From the cell containing the given text, extract its center point as [X, Y] coordinate. 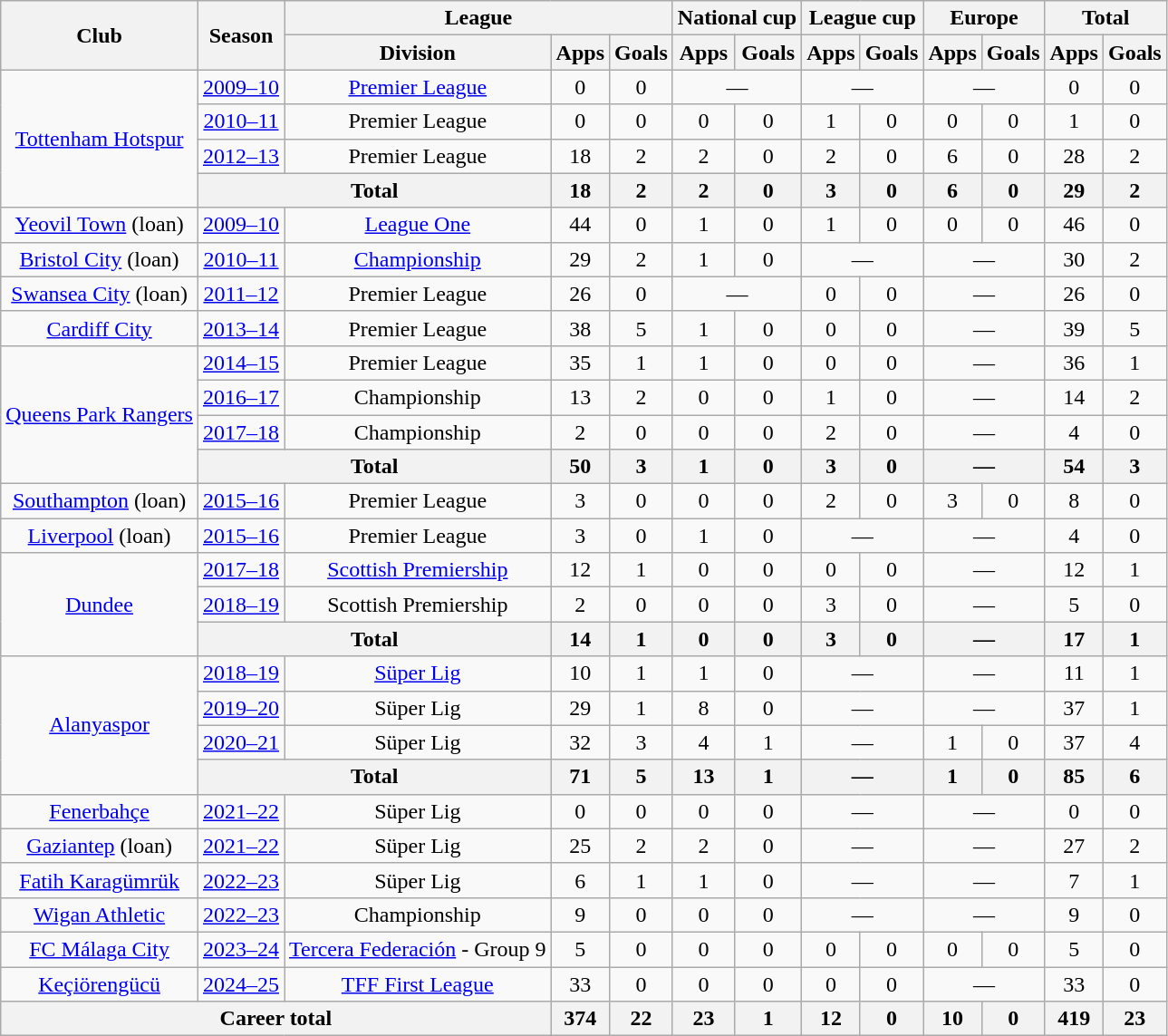
2016–17 [241, 397]
Liverpool (loan) [100, 536]
Tercera Federación - Group 9 [419, 949]
50 [580, 467]
17 [1074, 639]
2014–15 [241, 363]
2011–12 [241, 294]
Dundee [100, 605]
36 [1074, 363]
11 [1074, 673]
Wigan Athletic [100, 915]
League cup [863, 18]
46 [1074, 225]
39 [1074, 328]
Europe [984, 18]
Season [241, 35]
Tottenham Hotspur [100, 139]
Bristol City (loan) [100, 259]
Queens Park Rangers [100, 414]
Swansea City (loan) [100, 294]
Career total [275, 1019]
Gaziantep (loan) [100, 846]
38 [580, 328]
Fenerbahçe [100, 811]
44 [580, 225]
30 [1074, 259]
27 [1074, 846]
Alanyaspor [100, 725]
2012–13 [241, 156]
Club [100, 35]
85 [1074, 777]
FC Málaga City [100, 949]
374 [580, 1019]
2013–14 [241, 328]
Yeovil Town (loan) [100, 225]
Division [419, 53]
71 [580, 777]
22 [642, 1019]
2019–20 [241, 708]
32 [580, 742]
Cardiff City [100, 328]
2020–21 [241, 742]
TFF First League [419, 983]
419 [1074, 1019]
7 [1074, 880]
Fatih Karagümrük [100, 880]
35 [580, 363]
2023–24 [241, 949]
2024–25 [241, 983]
League One [419, 225]
28 [1074, 156]
National cup [737, 18]
Southampton (loan) [100, 501]
25 [580, 846]
54 [1074, 467]
League [478, 18]
Keçiörengücü [100, 983]
